Scan for the cell matching the given text and deliver its [X, Y] coordinate at center. 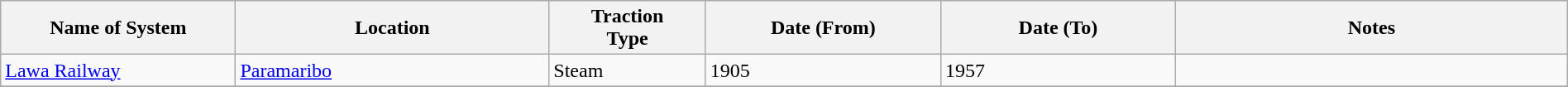
Notes [1372, 28]
Lawa Railway [118, 70]
Location [392, 28]
TractionType [627, 28]
1957 [1058, 70]
Date (From) [823, 28]
Paramaribo [392, 70]
Name of System [118, 28]
1905 [823, 70]
Date (To) [1058, 28]
Steam [627, 70]
